Pinpoint the cell where the given text exists, returning its (x, y) midpoint coordinate. 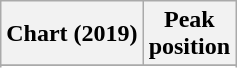
Chart (2019) (72, 34)
Peakposition (189, 34)
